Provide the (X, Y) coordinate of the cell's center where the given text is located.  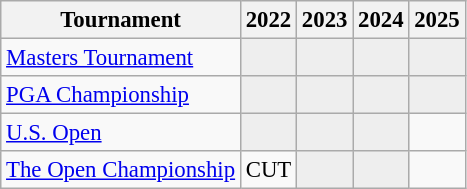
Tournament (121, 20)
CUT (268, 170)
2025 (437, 20)
2023 (325, 20)
2024 (381, 20)
The Open Championship (121, 170)
2022 (268, 20)
PGA Championship (121, 95)
Masters Tournament (121, 58)
U.S. Open (121, 133)
